Extract the [X, Y] coordinate from the center of the cell holding the provided text.  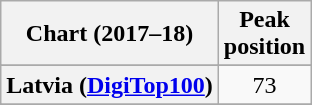
Chart (2017–18) [110, 34]
Peakposition [264, 34]
73 [264, 85]
Latvia (DigiTop100) [110, 85]
